Find where the given text appears and provide that cell's center as (X, Y) coordinate. 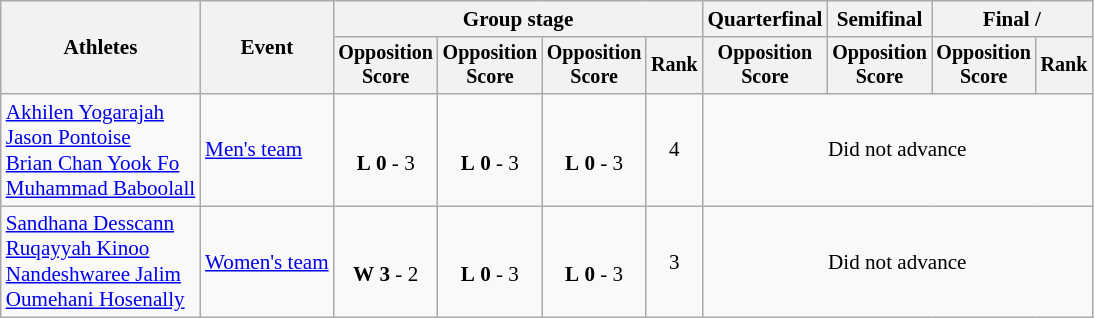
W 3 - 2 (386, 262)
Akhilen Yogarajah Jason Pontoise Brian Chan Yook Fo Muhammad Baboolall (100, 150)
Semifinal (879, 18)
Men's team (266, 150)
Group stage (518, 18)
Sandhana Desscann Ruqayyah Kinoo Nandeshwaree Jalim Oumehani Hosenally (100, 262)
4 (674, 150)
Athletes (100, 48)
Women's team (266, 262)
Final / (1012, 18)
Quarterfinal (764, 18)
3 (674, 262)
Event (266, 48)
